Pinpoint the cell where the given text exists, returning its [X, Y] midpoint coordinate. 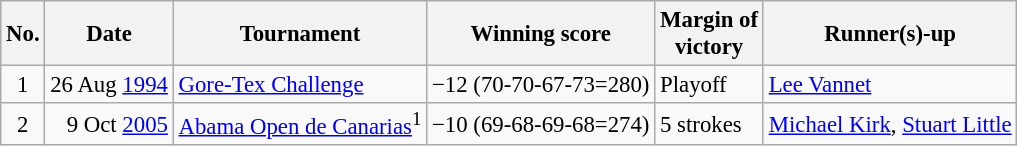
Margin ofvictory [710, 34]
−10 (69-68-69-68=274) [541, 124]
2 [23, 124]
Lee Vannet [890, 85]
Winning score [541, 34]
−12 (70-70-67-73=280) [541, 85]
26 Aug 1994 [109, 85]
Date [109, 34]
Abama Open de Canarias1 [300, 124]
1 [23, 85]
Playoff [710, 85]
Gore-Tex Challenge [300, 85]
No. [23, 34]
9 Oct 2005 [109, 124]
Runner(s)-up [890, 34]
Michael Kirk, Stuart Little [890, 124]
Tournament [300, 34]
5 strokes [710, 124]
